Pinpoint the cell where the given text exists, returning its (x, y) midpoint coordinate. 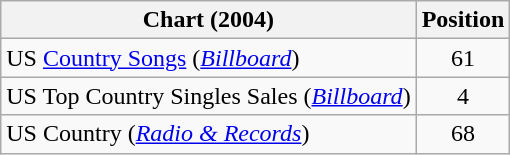
Chart (2004) (208, 20)
US Country (Radio & Records) (208, 134)
61 (463, 58)
68 (463, 134)
US Country Songs (Billboard) (208, 58)
Position (463, 20)
US Top Country Singles Sales (Billboard) (208, 96)
4 (463, 96)
